Extract the (x, y) coordinate from the center of the cell holding the provided text.  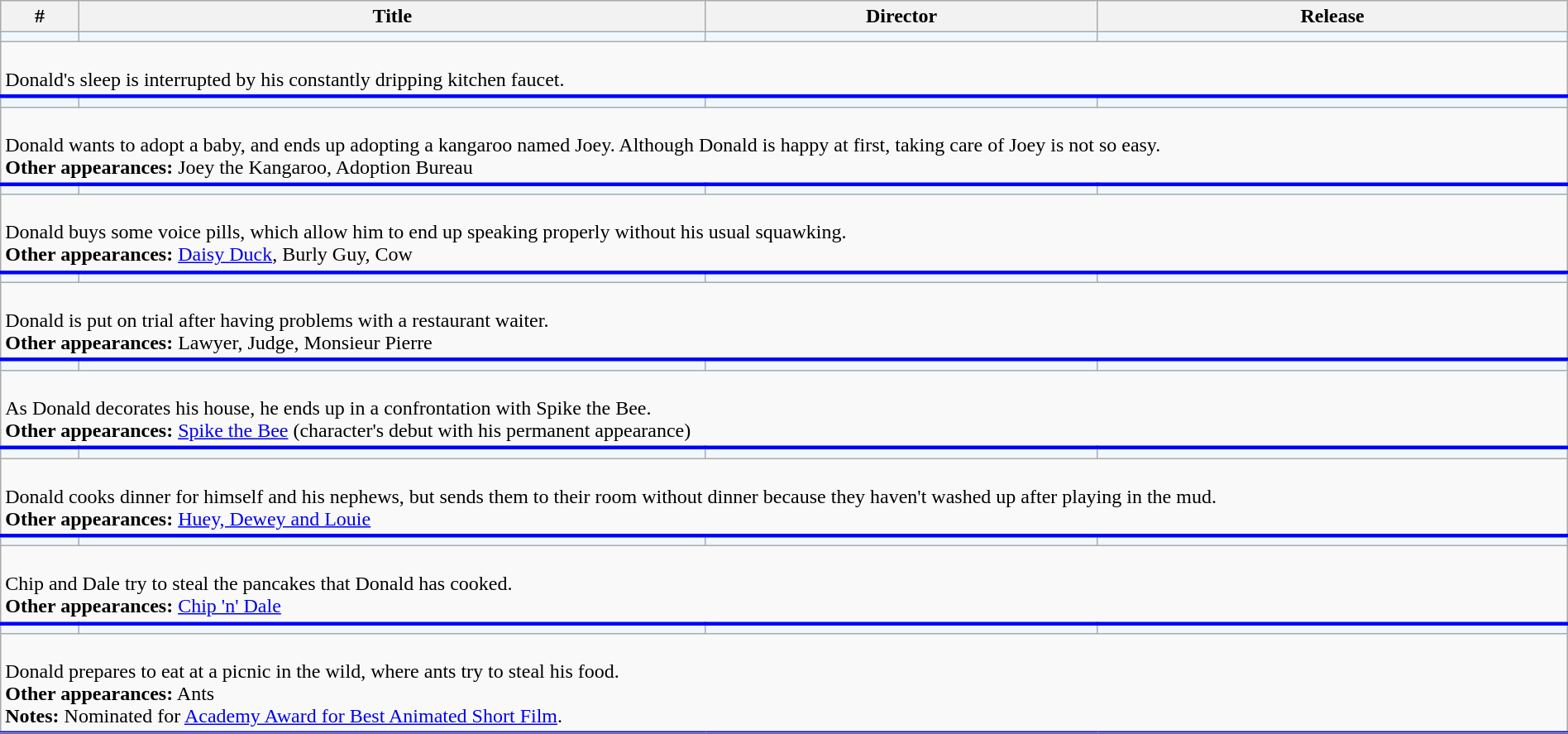
Title (392, 17)
# (40, 17)
Donald's sleep is interrupted by his constantly dripping kitchen faucet. (784, 70)
Donald buys some voice pills, which allow him to end up speaking properly without his usual squawking.Other appearances: Daisy Duck, Burly Guy, Cow (784, 233)
Donald is put on trial after having problems with a restaurant waiter.Other appearances: Lawyer, Judge, Monsieur Pierre (784, 321)
Director (901, 17)
Release (1332, 17)
Chip and Dale try to steal the pancakes that Donald has cooked.Other appearances: Chip 'n' Dale (784, 585)
